Identify which cell holds the provided text, then report its [X, Y] central coordinate. 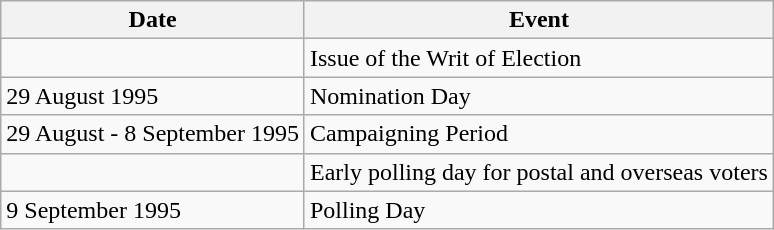
Date [153, 20]
9 September 1995 [153, 210]
Campaigning Period [538, 134]
Event [538, 20]
Early polling day for postal and overseas voters [538, 172]
29 August - 8 September 1995 [153, 134]
Nomination Day [538, 96]
Issue of the Writ of Election [538, 58]
29 August 1995 [153, 96]
Polling Day [538, 210]
